Return the [x, y] coordinate for the center point of the cell that contains the specified text.  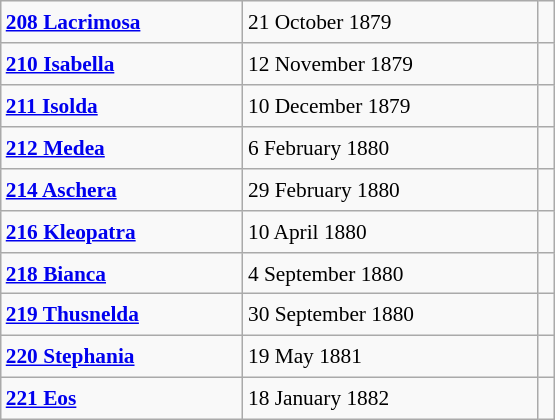
10 April 1880 [390, 231]
208 Lacrimosa [122, 22]
29 February 1880 [390, 189]
216 Kleopatra [122, 231]
211 Isolda [122, 106]
6 February 1880 [390, 148]
210 Isabella [122, 64]
214 Aschera [122, 189]
218 Bianca [122, 273]
19 May 1881 [390, 357]
221 Eos [122, 399]
212 Medea [122, 148]
12 November 1879 [390, 64]
18 January 1882 [390, 399]
220 Stephania [122, 357]
219 Thusnelda [122, 315]
4 September 1880 [390, 273]
30 September 1880 [390, 315]
10 December 1879 [390, 106]
21 October 1879 [390, 22]
